For the text-containing cell, return its midpoint in [x, y] coordinate format. 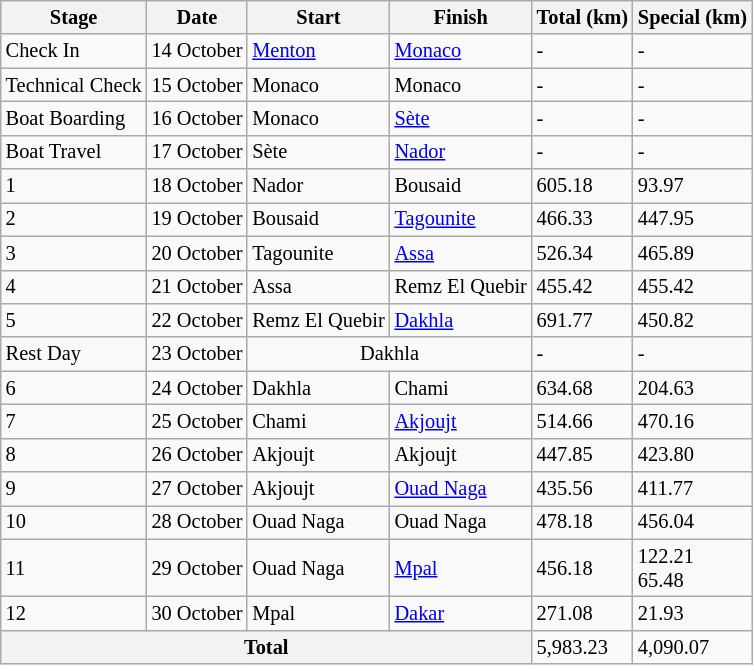
514.66 [582, 421]
526.34 [582, 253]
25 October [198, 421]
Technical Check [74, 85]
20 October [198, 253]
4 [74, 287]
411.77 [692, 489]
26 October [198, 455]
3 [74, 253]
Stage [74, 17]
Check In [74, 51]
21.93 [692, 613]
14 October [198, 51]
18 October [198, 186]
21 October [198, 287]
7 [74, 421]
450.82 [692, 320]
456.18 [582, 568]
122.2165.48 [692, 568]
Dakar [461, 613]
22 October [198, 320]
15 October [198, 85]
204.63 [692, 388]
2 [74, 219]
12 [74, 613]
634.68 [582, 388]
1 [74, 186]
691.77 [582, 320]
Special (km) [692, 17]
466.33 [582, 219]
Total (km) [582, 17]
Boat Travel [74, 152]
605.18 [582, 186]
478.18 [582, 522]
29 October [198, 568]
30 October [198, 613]
8 [74, 455]
23 October [198, 354]
6 [74, 388]
435.56 [582, 489]
456.04 [692, 522]
9 [74, 489]
16 October [198, 118]
447.85 [582, 455]
4,090.07 [692, 647]
5 [74, 320]
Date [198, 17]
10 [74, 522]
423.80 [692, 455]
271.08 [582, 613]
27 October [198, 489]
Rest Day [74, 354]
447.95 [692, 219]
Start [318, 17]
11 [74, 568]
Total [266, 647]
Finish [461, 17]
17 October [198, 152]
24 October [198, 388]
28 October [198, 522]
470.16 [692, 421]
Menton [318, 51]
465.89 [692, 253]
19 October [198, 219]
93.97 [692, 186]
Boat Boarding [74, 118]
5,983.23 [582, 647]
